Locate the cell with the specified text and output its (x, y) center coordinate. 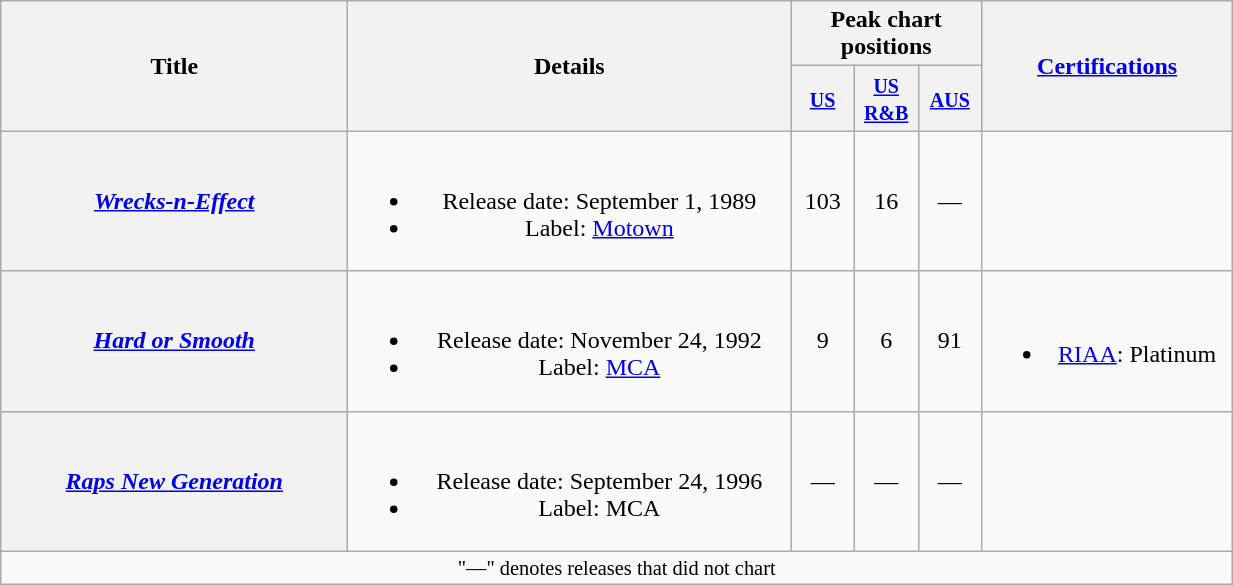
Title (174, 66)
103 (823, 201)
"—" denotes releases that did not chart (617, 568)
Details (570, 66)
Release date: November 24, 1992Label: MCA (570, 341)
Raps New Generation (174, 481)
AUS (950, 98)
6 (886, 341)
RIAA: Platinum (1108, 341)
US (823, 98)
Release date: September 24, 1996Label: MCA (570, 481)
9 (823, 341)
91 (950, 341)
Release date: September 1, 1989Label: Motown (570, 201)
Hard or Smooth (174, 341)
Wrecks-n-Effect (174, 201)
US R&B (886, 98)
16 (886, 201)
Certifications (1108, 66)
Peak chart positions (886, 34)
